Return [x, y] of the center of cell containing provided text 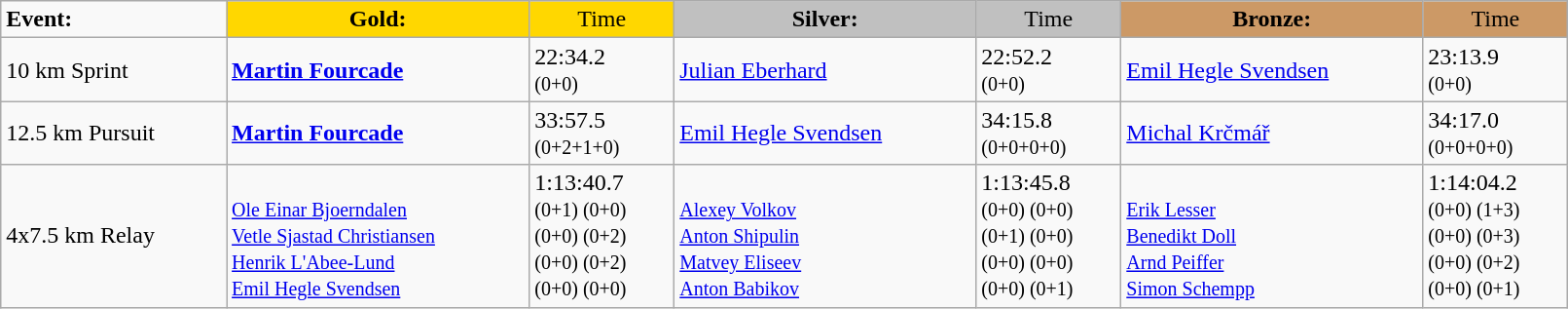
1:13:40.7(0+1) (0+0)(0+0) (0+2)(0+0) (0+2)(0+0) (0+0) [602, 236]
Silver: [825, 19]
23:13.9(0+0) [1495, 70]
Alexey VolkovAnton ShipulinMatvey EliseevAnton Babikov [825, 236]
1:14:04.2(0+0) (1+3)(0+0) (0+3)(0+0) (0+2)(0+0) (0+1) [1495, 236]
Event: [114, 19]
Bronze: [1272, 19]
34:15.8(0+0+0+0) [1049, 133]
1:13:45.8(0+0) (0+0)(0+1) (0+0)(0+0) (0+0)(0+0) (0+1) [1049, 236]
10 km Sprint [114, 70]
Ole Einar BjoerndalenVetle Sjastad ChristiansenHenrik L'Abee-LundEmil Hegle Svendsen [378, 236]
Michal Krčmář [1272, 133]
4x7.5 km Relay [114, 236]
33:57.5(0+2+1+0) [602, 133]
22:52.2(0+0) [1049, 70]
Gold: [378, 19]
Julian Eberhard [825, 70]
12.5 km Pursuit [114, 133]
34:17.0(0+0+0+0) [1495, 133]
Erik LesserBenedikt DollArnd PeifferSimon Schempp [1272, 236]
22:34.2(0+0) [602, 70]
